Capture the cell that displays the provided text and extract its [X, Y] central coordinate. 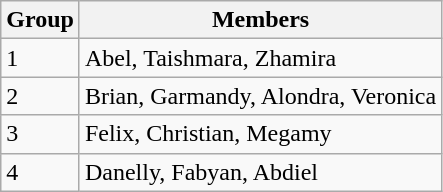
2 [40, 96]
Group [40, 20]
Felix, Christian, Megamy [260, 134]
Abel, Taishmara, Zhamira [260, 58]
1 [40, 58]
Danelly, Fabyan, Abdiel [260, 172]
Members [260, 20]
3 [40, 134]
4 [40, 172]
Brian, Garmandy, Alondra, Veronica [260, 96]
